Capture the cell that displays the provided text and extract its (X, Y) central coordinate. 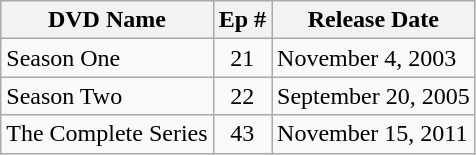
September 20, 2005 (374, 96)
November 15, 2011 (374, 134)
Release Date (374, 20)
21 (242, 58)
Season One (107, 58)
Ep # (242, 20)
Season Two (107, 96)
22 (242, 96)
43 (242, 134)
The Complete Series (107, 134)
DVD Name (107, 20)
November 4, 2003 (374, 58)
